Identify which cell holds the provided text, then report its (X, Y) central coordinate. 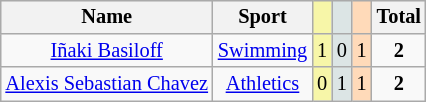
Sport (262, 17)
Total (399, 17)
Alexis Sebastian Chavez (107, 84)
Swimming (262, 51)
Athletics (262, 84)
Name (107, 17)
Iñaki Basiloff (107, 51)
